Identify which cell holds the provided text, then report its [X, Y] central coordinate. 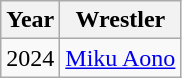
2024 [30, 58]
Year [30, 20]
Wrestler [120, 20]
Miku Aono [120, 58]
